Detect which cell encompasses the target text, then output its (x, y) center coordinate. 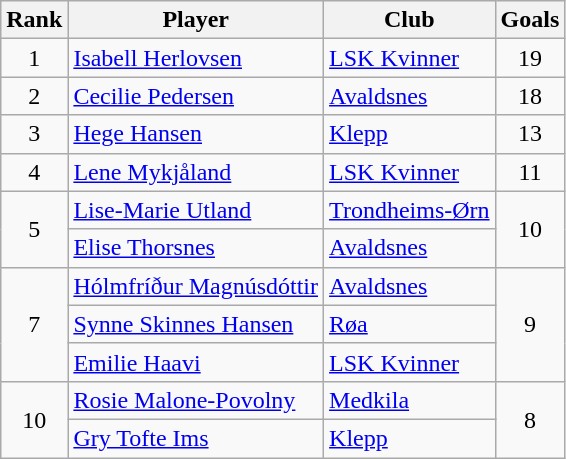
8 (530, 419)
Rosie Malone-Povolny (196, 400)
Hólmfríður Magnúsdóttir (196, 286)
Lise-Marie Utland (196, 210)
5 (34, 229)
19 (530, 58)
Goals (530, 20)
Club (410, 20)
Cecilie Pedersen (196, 96)
7 (34, 324)
Trondheims-Ørn (410, 210)
Gry Tofte Ims (196, 438)
9 (530, 324)
Lene Mykjåland (196, 172)
1 (34, 58)
Medkila (410, 400)
Hege Hansen (196, 134)
Isabell Herlovsen (196, 58)
18 (530, 96)
13 (530, 134)
3 (34, 134)
4 (34, 172)
Rank (34, 20)
Røa (410, 324)
Player (196, 20)
Elise Thorsnes (196, 248)
11 (530, 172)
2 (34, 96)
Synne Skinnes Hansen (196, 324)
Emilie Haavi (196, 362)
